Search for the cell housing the specified text and yield its (x, y) center coordinate. 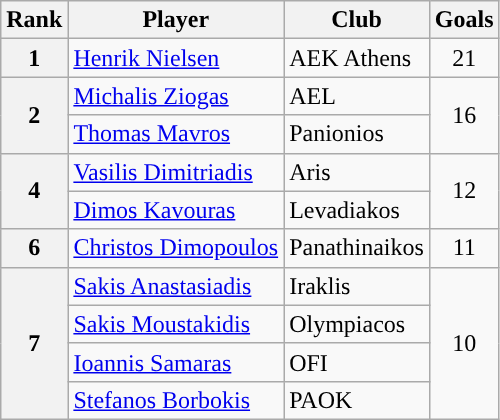
AEK Athens (357, 58)
Olympiacos (357, 324)
Sakis Anastasiadis (176, 286)
Aris (357, 172)
21 (464, 58)
Henrik Nielsen (176, 58)
6 (34, 248)
Iraklis (357, 286)
2 (34, 115)
Christos Dimopoulos (176, 248)
7 (34, 343)
PAOK (357, 400)
Rank (34, 20)
11 (464, 248)
Goals (464, 20)
Player (176, 20)
Vasilis Dimitriadis (176, 172)
Thomas Mavros (176, 134)
Panathinaikos (357, 248)
Ioannis Samaras (176, 362)
AEL (357, 96)
OFI (357, 362)
Levadiakos (357, 210)
Stefanos Borbokis (176, 400)
Panionios (357, 134)
Club (357, 20)
Sakis Moustakidis (176, 324)
1 (34, 58)
10 (464, 343)
16 (464, 115)
12 (464, 191)
Michalis Ziogas (176, 96)
Dimos Kavouras (176, 210)
4 (34, 191)
